Detect which cell encompasses the target text, then output its [X, Y] center coordinate. 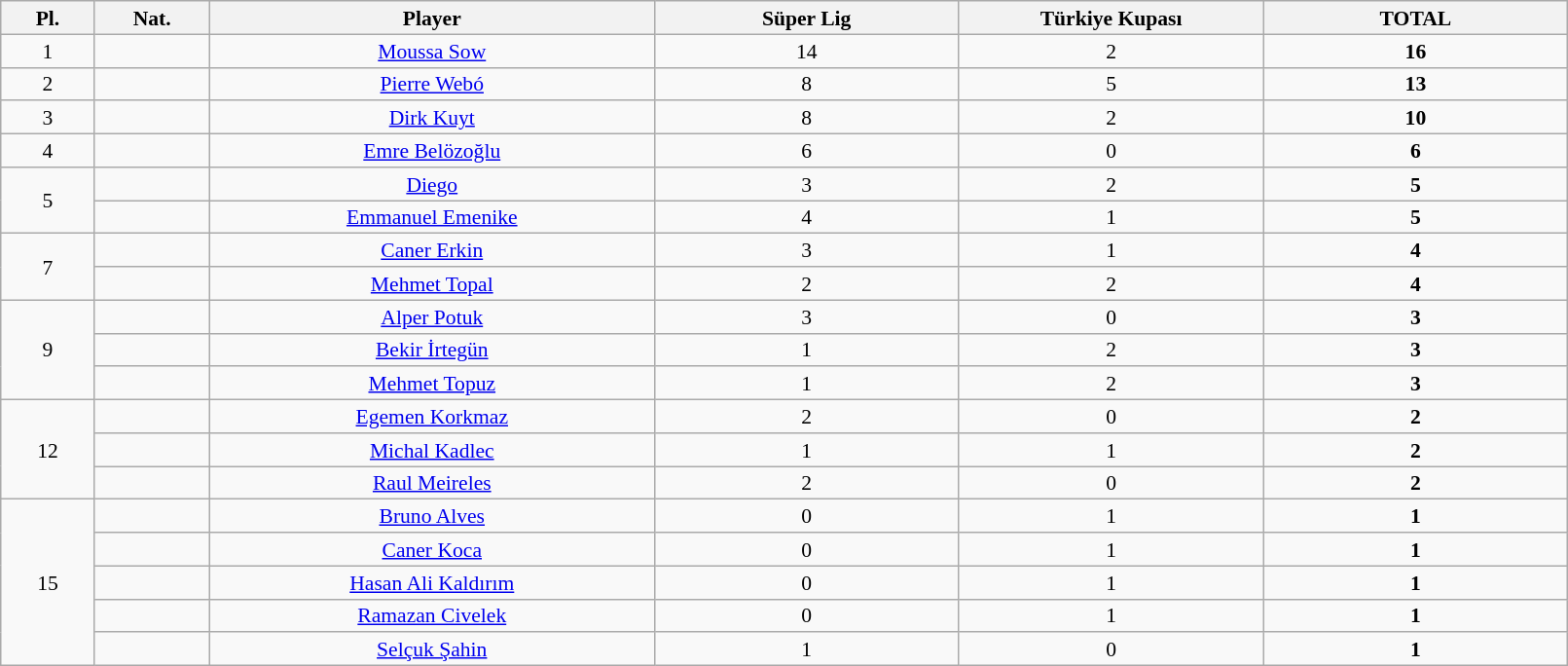
TOTAL [1415, 18]
Bruno Alves [432, 516]
Emmanuel Emenike [432, 217]
16 [1415, 51]
12 [48, 450]
15 [48, 582]
Moussa Sow [432, 51]
Mehmet Topal [432, 283]
7 [48, 267]
Alper Potuk [432, 316]
Hasan Ali Kaldırım [432, 582]
Michal Kadlec [432, 450]
Diego [432, 184]
Pl. [48, 18]
Türkiye Kupası [1112, 18]
Selçuk Şahin [432, 649]
Nat. [152, 18]
13 [1415, 84]
10 [1415, 118]
Raul Meireles [432, 483]
Caner Erkin [432, 250]
Pierre Webó [432, 84]
Bekir İrtegün [432, 350]
14 [806, 51]
Dirk Kuyt [432, 118]
Ramazan Civelek [432, 615]
9 [48, 350]
Mehmet Topuz [432, 384]
Emre Belözoğlu [432, 151]
Süper Lig [806, 18]
Caner Koca [432, 549]
Player [432, 18]
Egemen Korkmaz [432, 417]
